Return the (X, Y) coordinate for the center point of the cell that contains the specified text.  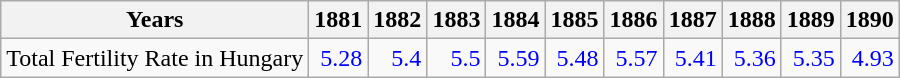
5.4 (398, 58)
1888 (752, 20)
1886 (634, 20)
1890 (870, 20)
1885 (574, 20)
5.28 (338, 58)
5.48 (574, 58)
5.5 (456, 58)
5.57 (634, 58)
1889 (810, 20)
1887 (692, 20)
1881 (338, 20)
5.36 (752, 58)
Years (155, 20)
4.93 (870, 58)
1882 (398, 20)
1884 (516, 20)
5.59 (516, 58)
1883 (456, 20)
5.41 (692, 58)
Total Fertility Rate in Hungary (155, 58)
5.35 (810, 58)
